Search for the cell housing the specified text and yield its [X, Y] center coordinate. 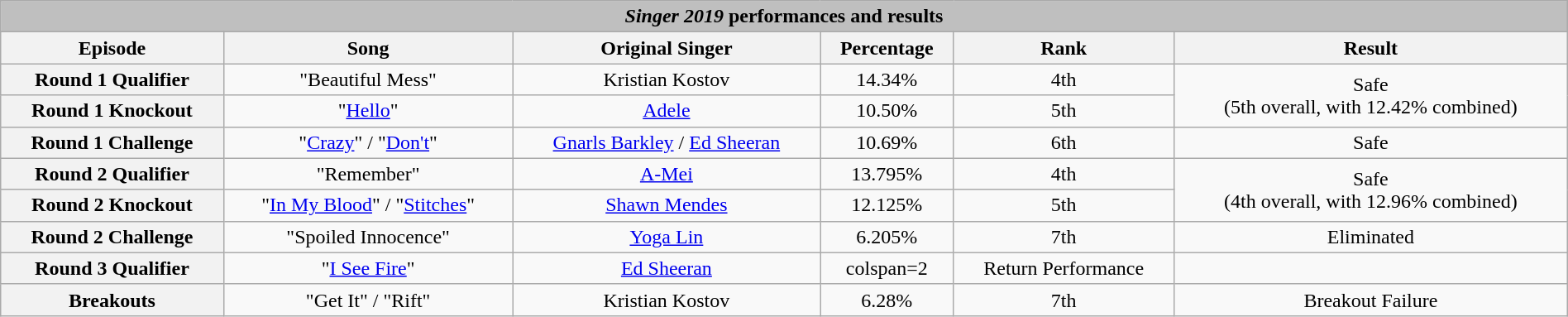
Round 1 Knockout [112, 111]
"Crazy" / "Don't" [368, 142]
Breakout Failure [1371, 300]
10.50% [887, 111]
6th [1064, 142]
Original Singer [667, 48]
13.795% [887, 174]
Eliminated [1371, 237]
"I See Fire" [368, 268]
6.205% [887, 237]
Yoga Lin [667, 237]
Adele [667, 111]
Singer 2019 performances and results [784, 17]
Round 2 Challenge [112, 237]
Gnarls Barkley / Ed Sheeran [667, 142]
Shawn Mendes [667, 205]
Episode [112, 48]
Song [368, 48]
"Beautiful Mess" [368, 79]
10.69% [887, 142]
colspan=2 [887, 268]
Safe [1371, 142]
A-Mei [667, 174]
Return Performance [1064, 268]
12.125% [887, 205]
Safe(5th overall, with 12.42% combined) [1371, 95]
Result [1371, 48]
Breakouts [112, 300]
"Spoiled Innocence" [368, 237]
Round 1 Challenge [112, 142]
Round 1 Qualifier [112, 79]
Safe(4th overall, with 12.96% combined) [1371, 190]
"Remember" [368, 174]
"Get It" / "Rift" [368, 300]
Round 3 Qualifier [112, 268]
Round 2 Knockout [112, 205]
14.34% [887, 79]
Rank [1064, 48]
Percentage [887, 48]
"In My Blood" / "Stitches" [368, 205]
6.28% [887, 300]
Ed Sheeran [667, 268]
Round 2 Qualifier [112, 174]
"Hello" [368, 111]
